For the text-containing cell, return its midpoint in [X, Y] coordinate format. 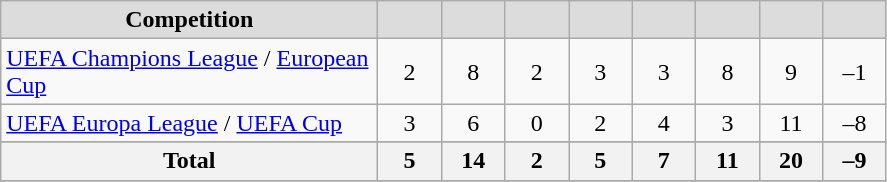
UEFA Champions League / European Cup [190, 72]
–9 [855, 161]
Total [190, 161]
0 [537, 123]
–1 [855, 72]
–8 [855, 123]
7 [664, 161]
20 [791, 161]
9 [791, 72]
Competition [190, 20]
UEFA Europa League / UEFA Cup [190, 123]
4 [664, 123]
14 [473, 161]
6 [473, 123]
